Scan for the cell matching the given text and deliver its (X, Y) coordinate at center. 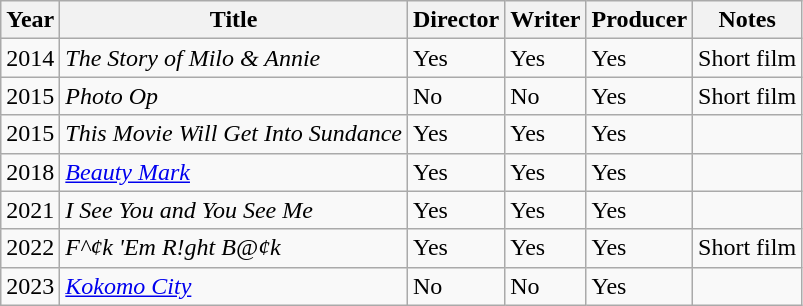
F^¢k 'Em R!ght B@¢k (234, 248)
This Movie Will Get Into Sundance (234, 134)
Year (30, 20)
Kokomo City (234, 286)
2018 (30, 172)
2021 (30, 210)
2022 (30, 248)
Director (456, 20)
I See You and You See Me (234, 210)
Photo Op (234, 96)
The Story of Milo & Annie (234, 58)
Writer (546, 20)
Notes (748, 20)
2014 (30, 58)
Producer (640, 20)
Beauty Mark (234, 172)
2023 (30, 286)
Title (234, 20)
